Scan for the cell matching the given text and deliver its (X, Y) coordinate at center. 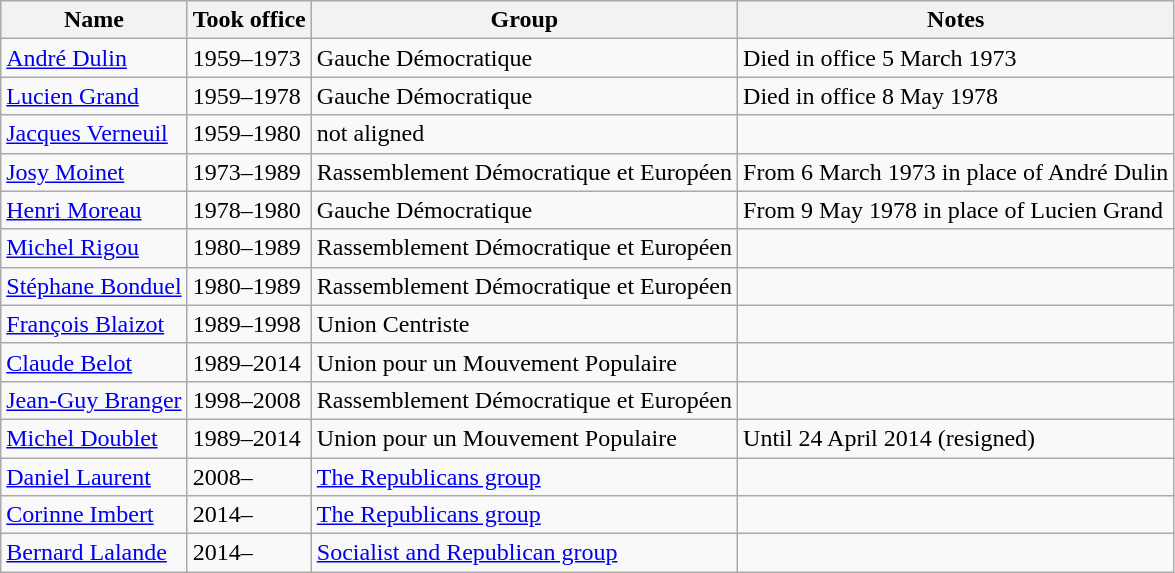
Died in office 5 March 1973 (956, 58)
Jean-Guy Branger (94, 400)
Name (94, 20)
Took office (249, 20)
From 9 May 1978 in place of Lucien Grand (956, 210)
Until 24 April 2014 (resigned) (956, 438)
Claude Belot (94, 362)
Died in office 8 May 1978 (956, 96)
Michel Doublet (94, 438)
Corinne Imbert (94, 515)
Jacques Verneuil (94, 134)
1959–1978 (249, 96)
Bernard Lalande (94, 553)
Group (524, 20)
From 6 March 1973 in place of André Dulin (956, 172)
not aligned (524, 134)
1959–1980 (249, 134)
André Dulin (94, 58)
1978–1980 (249, 210)
1959–1973 (249, 58)
1973–1989 (249, 172)
Daniel Laurent (94, 477)
Socialist and Republican group (524, 553)
1998–2008 (249, 400)
Union Centriste (524, 324)
Henri Moreau (94, 210)
Michel Rigou (94, 248)
Notes (956, 20)
2008– (249, 477)
Lucien Grand (94, 96)
François Blaizot (94, 324)
Josy Moinet (94, 172)
Stéphane Bonduel (94, 286)
1989–1998 (249, 324)
